Extract the (X, Y) coordinate from the center of the cell holding the provided text.  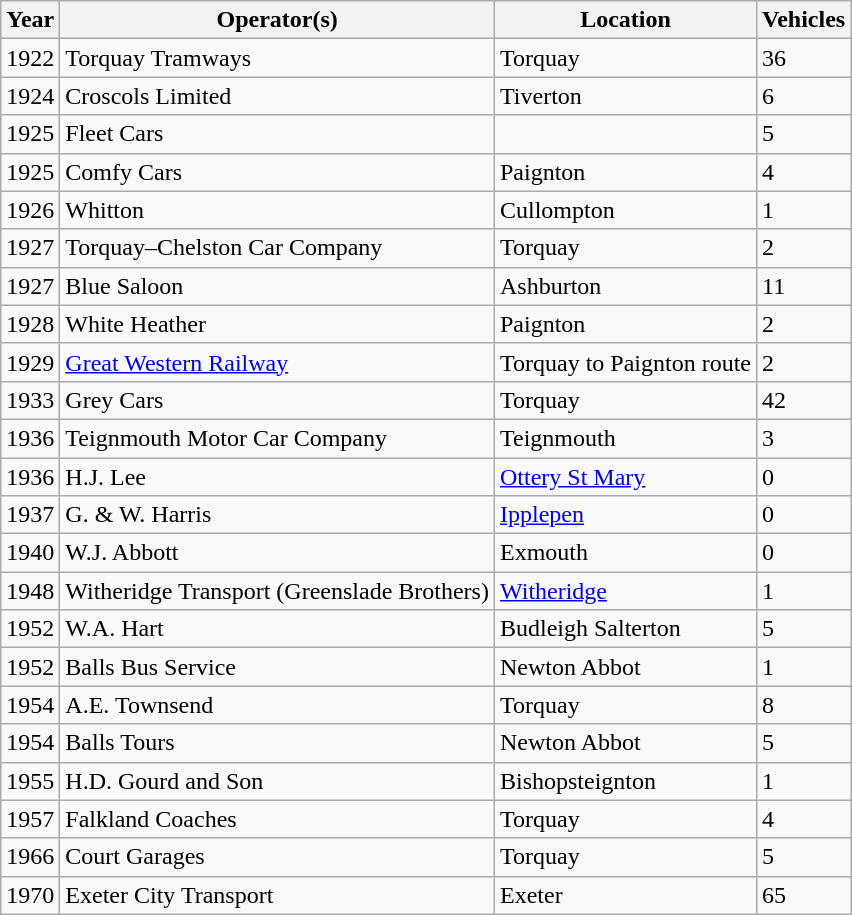
1933 (30, 400)
Ashburton (625, 286)
Exeter City Transport (278, 895)
Grey Cars (278, 400)
White Heather (278, 324)
H.J. Lee (278, 477)
11 (803, 286)
1922 (30, 58)
36 (803, 58)
A.E. Townsend (278, 705)
Torquay to Paignton route (625, 362)
3 (803, 438)
1929 (30, 362)
Balls Bus Service (278, 667)
Teignmouth Motor Car Company (278, 438)
Operator(s) (278, 20)
1966 (30, 857)
1957 (30, 819)
8 (803, 705)
Falkland Coaches (278, 819)
42 (803, 400)
Whitton (278, 210)
Torquay Tramways (278, 58)
1940 (30, 553)
Teignmouth (625, 438)
Torquay–Chelston Car Company (278, 248)
Court Garages (278, 857)
1955 (30, 781)
Tiverton (625, 96)
1948 (30, 591)
Balls Tours (278, 743)
1924 (30, 96)
Exmouth (625, 553)
W.J. Abbott (278, 553)
65 (803, 895)
Blue Saloon (278, 286)
Fleet Cars (278, 134)
Year (30, 20)
Witheridge (625, 591)
H.D. Gourd and Son (278, 781)
Ipplepen (625, 515)
Ottery St Mary (625, 477)
1926 (30, 210)
1928 (30, 324)
Location (625, 20)
1970 (30, 895)
Cullompton (625, 210)
Bishopsteignton (625, 781)
Comfy Cars (278, 172)
Vehicles (803, 20)
6 (803, 96)
G. & W. Harris (278, 515)
Budleigh Salterton (625, 629)
Croscols Limited (278, 96)
Great Western Railway (278, 362)
1937 (30, 515)
Witheridge Transport (Greenslade Brothers) (278, 591)
W.A. Hart (278, 629)
Exeter (625, 895)
